Find where the given text appears and provide that cell's center as (x, y) coordinate. 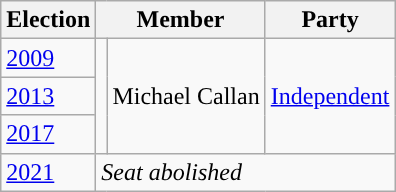
2009 (48, 58)
2021 (48, 172)
Independent (330, 96)
2013 (48, 96)
Seat abolished (246, 172)
Michael Callan (186, 96)
Member (180, 20)
Party (330, 20)
Election (48, 20)
2017 (48, 134)
